Find where the given text appears and provide that cell's center as [x, y] coordinate. 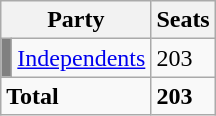
Seats [183, 20]
Independents [82, 58]
Party [76, 20]
Total [76, 96]
